Search for the cell housing the specified text and yield its (x, y) center coordinate. 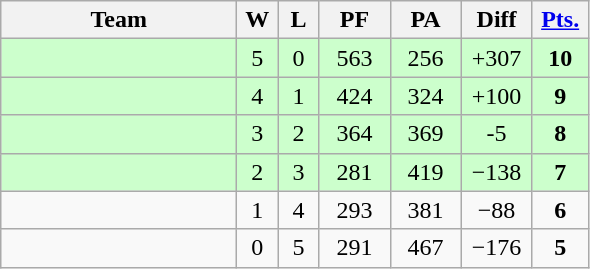
W (258, 20)
256 (426, 58)
9 (560, 96)
419 (426, 172)
281 (354, 172)
8 (560, 134)
10 (560, 58)
424 (354, 96)
−176 (496, 248)
L (298, 20)
−138 (496, 172)
PA (426, 20)
7 (560, 172)
−88 (496, 210)
563 (354, 58)
364 (354, 134)
Diff (496, 20)
324 (426, 96)
293 (354, 210)
+307 (496, 58)
+100 (496, 96)
-5 (496, 134)
Pts. (560, 20)
467 (426, 248)
369 (426, 134)
Team (119, 20)
291 (354, 248)
PF (354, 20)
381 (426, 210)
6 (560, 210)
